From the cell containing the given text, extract its center point as [X, Y] coordinate. 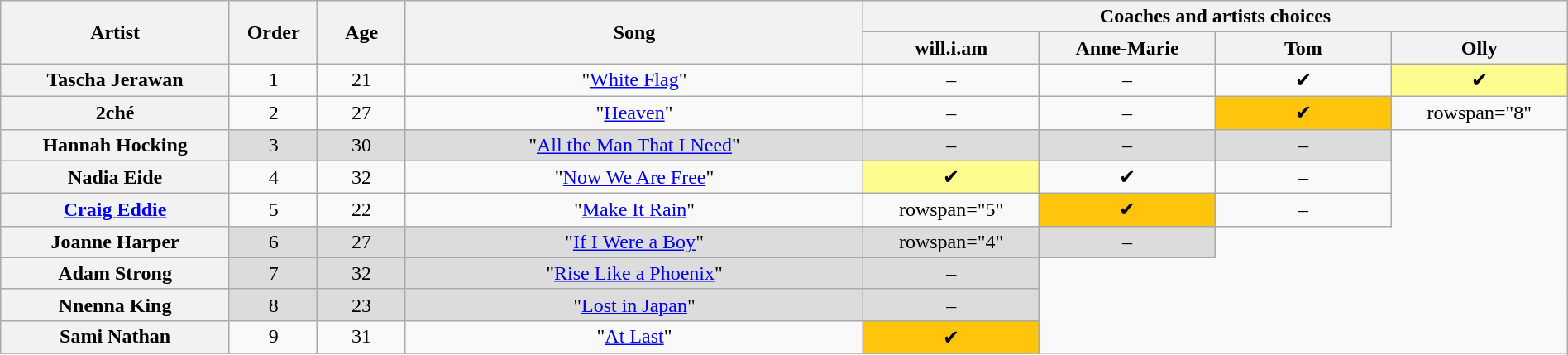
23 [361, 305]
Coaches and artists choices [1216, 17]
Tascha Jerawan [116, 80]
2 [273, 113]
"If I Were a Boy" [633, 242]
1 [273, 80]
8 [273, 305]
"Make It Rain" [633, 210]
6 [273, 242]
Nadia Eide [116, 177]
31 [361, 337]
5 [273, 210]
22 [361, 210]
rowspan="8" [1479, 113]
"Heaven" [633, 113]
7 [273, 273]
Anne-Marie [1128, 48]
"Rise Like a Phoenix" [633, 273]
30 [361, 145]
"Lost in Japan" [633, 305]
"Now We Are Free" [633, 177]
4 [273, 177]
rowspan="5" [951, 210]
3 [273, 145]
Nnenna King [116, 305]
rowspan="4" [951, 242]
2ché [116, 113]
Age [361, 32]
Adam Strong [116, 273]
9 [273, 337]
"White Flag" [633, 80]
Craig Eddie [116, 210]
Order [273, 32]
Artist [116, 32]
Hannah Hocking [116, 145]
Tom [1303, 48]
21 [361, 80]
"All the Man That I Need" [633, 145]
Song [633, 32]
Sami Nathan [116, 337]
Joanne Harper [116, 242]
Olly [1479, 48]
"At Last" [633, 337]
will.i.am [951, 48]
